For the text-containing cell, return its midpoint in [x, y] coordinate format. 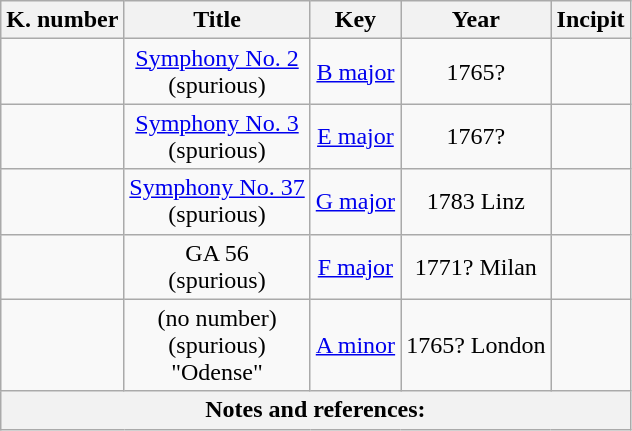
1767? [476, 136]
GA 56(spurious) [217, 266]
1771? Milan [476, 266]
(no number)(spurious)"Odense" [217, 345]
1765? [476, 72]
E major [355, 136]
1765? London [476, 345]
Title [217, 20]
Year [476, 20]
Symphony No. 2(spurious) [217, 72]
1783 Linz [476, 202]
Symphony No. 37(spurious) [217, 202]
Key [355, 20]
Notes and references: [316, 410]
A minor [355, 345]
F major [355, 266]
G major [355, 202]
Symphony No. 3(spurious) [217, 136]
B major [355, 72]
Incipit [590, 20]
K. number [62, 20]
